From the cell containing the given text, extract its center point as (X, Y) coordinate. 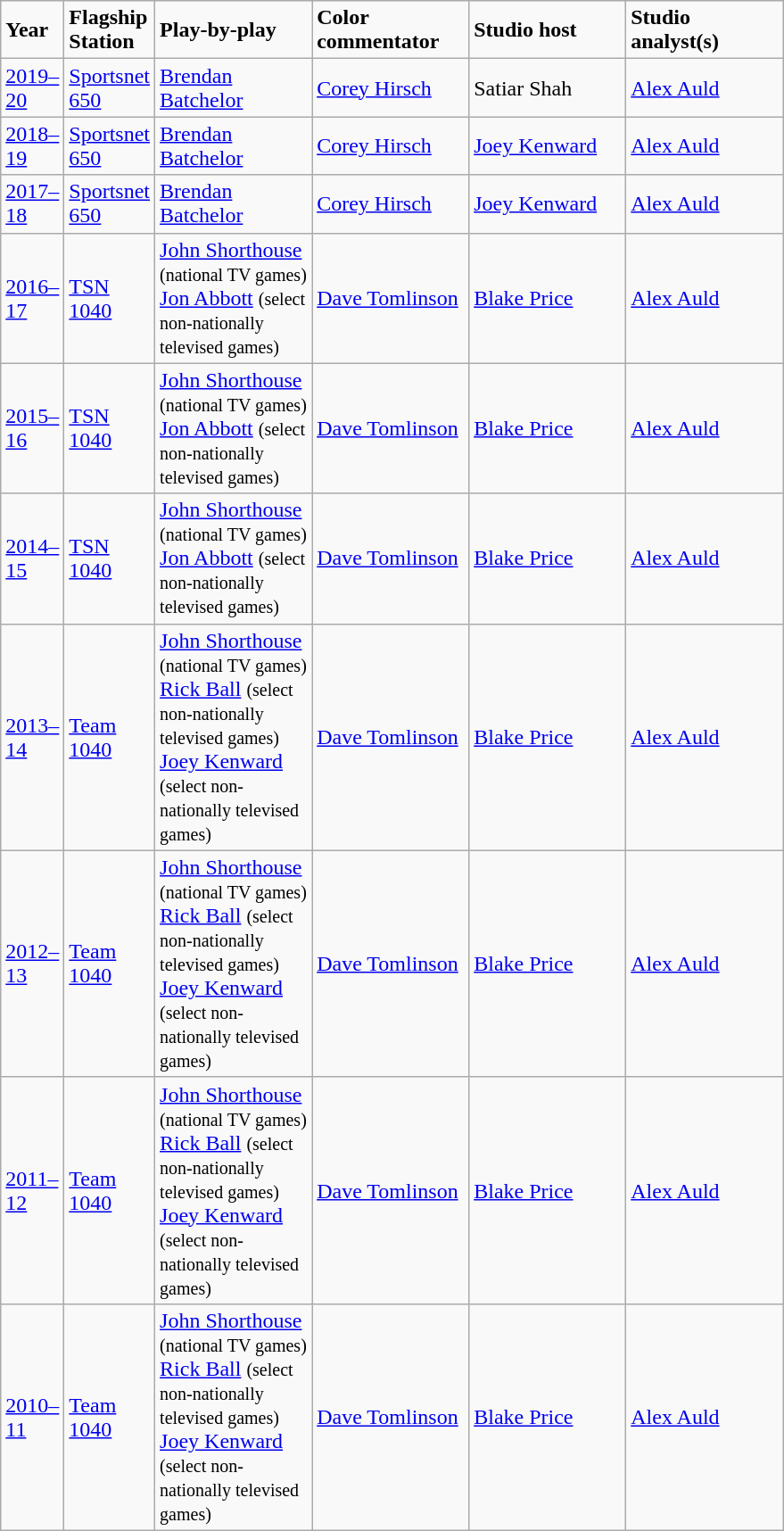
2018–19 (32, 146)
2016–17 (32, 298)
2011–12 (32, 1190)
Flagship Station (110, 30)
Year (32, 30)
2010–11 (32, 1417)
Studio host (548, 30)
2012–13 (32, 964)
2017–18 (32, 203)
Color commentator (391, 30)
Play-by-play (234, 30)
2019–20 (32, 87)
Studio analyst(s) (705, 30)
2014–15 (32, 559)
2015–16 (32, 428)
Satiar Shah (548, 87)
2013–14 (32, 737)
